Identify which cell holds the provided text, then report its [X, Y] central coordinate. 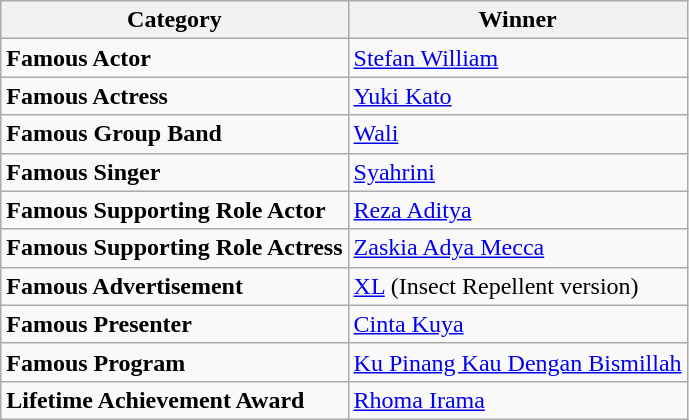
Winner [518, 20]
Famous Supporting Role Actor [174, 210]
Famous Supporting Role Actress [174, 248]
Reza Aditya [518, 210]
XL (Insect Repellent version) [518, 286]
Famous Presenter [174, 324]
Syahrini [518, 172]
Stefan William [518, 58]
Yuki Kato [518, 96]
Ku Pinang Kau Dengan Bismillah [518, 362]
Famous Singer [174, 172]
Famous Advertisement [174, 286]
Famous Group Band [174, 134]
Famous Actress [174, 96]
Zaskia Adya Mecca [518, 248]
Rhoma Irama [518, 400]
Wali [518, 134]
Famous Program [174, 362]
Category [174, 20]
Lifetime Achievement Award [174, 400]
Cinta Kuya [518, 324]
Famous Actor [174, 58]
